Search for the cell housing the specified text and yield its (X, Y) center coordinate. 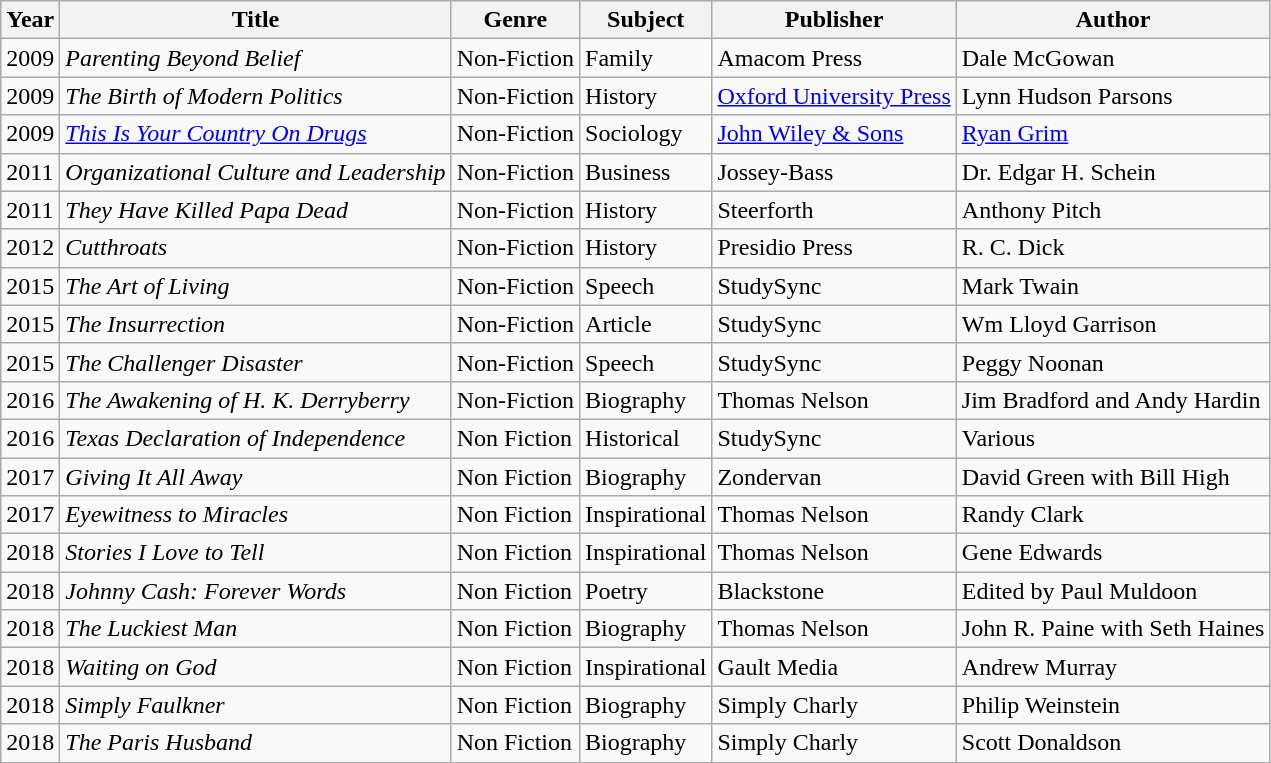
The Luckiest Man (256, 629)
Sociology (646, 134)
Johnny Cash: Forever Words (256, 591)
Ryan Grim (1113, 134)
Amacom Press (834, 58)
Family (646, 58)
John Wiley & Sons (834, 134)
Philip Weinstein (1113, 705)
The Insurrection (256, 324)
Simply Faulkner (256, 705)
Year (30, 20)
Historical (646, 438)
Parenting Beyond Belief (256, 58)
The Challenger Disaster (256, 362)
Andrew Murray (1113, 667)
Jossey-Bass (834, 172)
Steerforth (834, 210)
Anthony Pitch (1113, 210)
Mark Twain (1113, 286)
Lynn Hudson Parsons (1113, 96)
Gene Edwards (1113, 553)
Wm Lloyd Garrison (1113, 324)
Business (646, 172)
Poetry (646, 591)
Dr. Edgar H. Schein (1113, 172)
Organizational Culture and Leadership (256, 172)
Various (1113, 438)
Presidio Press (834, 248)
Subject (646, 20)
Cutthroats (256, 248)
Genre (515, 20)
Peggy Noonan (1113, 362)
Stories I Love to Tell (256, 553)
John R. Paine with Seth Haines (1113, 629)
Title (256, 20)
Publisher (834, 20)
Author (1113, 20)
Eyewitness to Miracles (256, 515)
Scott Donaldson (1113, 743)
Dale McGowan (1113, 58)
The Art of Living (256, 286)
Zondervan (834, 477)
Oxford University Press (834, 96)
Blackstone (834, 591)
David Green with Bill High (1113, 477)
2012 (30, 248)
The Awakening of H. K. Derryberry (256, 400)
Giving It All Away (256, 477)
Gault Media (834, 667)
Article (646, 324)
Randy Clark (1113, 515)
The Paris Husband (256, 743)
Texas Declaration of Independence (256, 438)
They Have Killed Papa Dead (256, 210)
Jim Bradford and Andy Hardin (1113, 400)
Waiting on God (256, 667)
R. C. Dick (1113, 248)
Edited by Paul Muldoon (1113, 591)
The Birth of Modern Politics (256, 96)
This Is Your Country On Drugs (256, 134)
